Determine the [X, Y] coordinate at the center of the cell enclosing the given text.  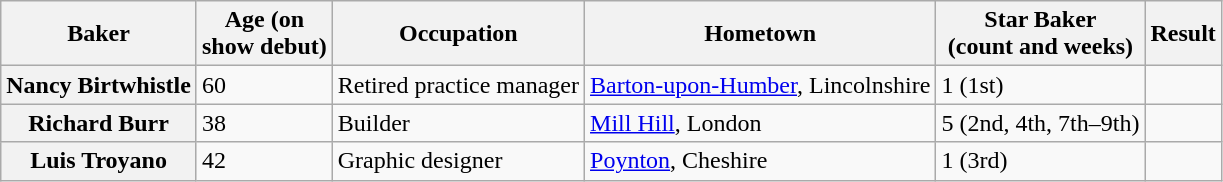
Poynton, Cheshire [760, 161]
Age (onshow debut) [264, 34]
Mill Hill, London [760, 123]
Result [1183, 34]
1 (1st) [1040, 85]
Hometown [760, 34]
5 (2nd, 4th, 7th–9th) [1040, 123]
60 [264, 85]
Luis Troyano [99, 161]
Barton-upon-Humber, Lincolnshire [760, 85]
Star Baker(count and weeks) [1040, 34]
Richard Burr [99, 123]
Nancy Birtwhistle [99, 85]
1 (3rd) [1040, 161]
42 [264, 161]
Graphic designer [458, 161]
Occupation [458, 34]
Retired practice manager [458, 85]
Baker [99, 34]
Builder [458, 123]
38 [264, 123]
